Provide the (x, y) coordinate of the cell's center where the given text is located.  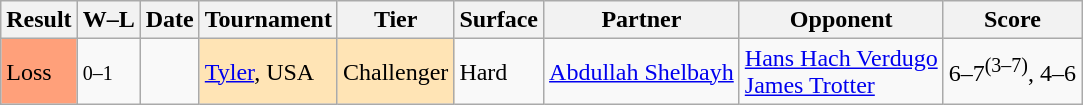
Date (170, 20)
W–L (108, 20)
Surface (499, 20)
Hans Hach Verdugo James Trotter (841, 72)
Tournament (268, 20)
Abdullah Shelbayh (642, 72)
Score (1012, 20)
6–7(3–7), 4–6 (1012, 72)
Tier (395, 20)
Result (39, 20)
Tyler, USA (268, 72)
Opponent (841, 20)
Partner (642, 20)
Loss (39, 72)
0–1 (108, 72)
Hard (499, 72)
Challenger (395, 72)
